Identify which cell holds the provided text, then report its [X, Y] central coordinate. 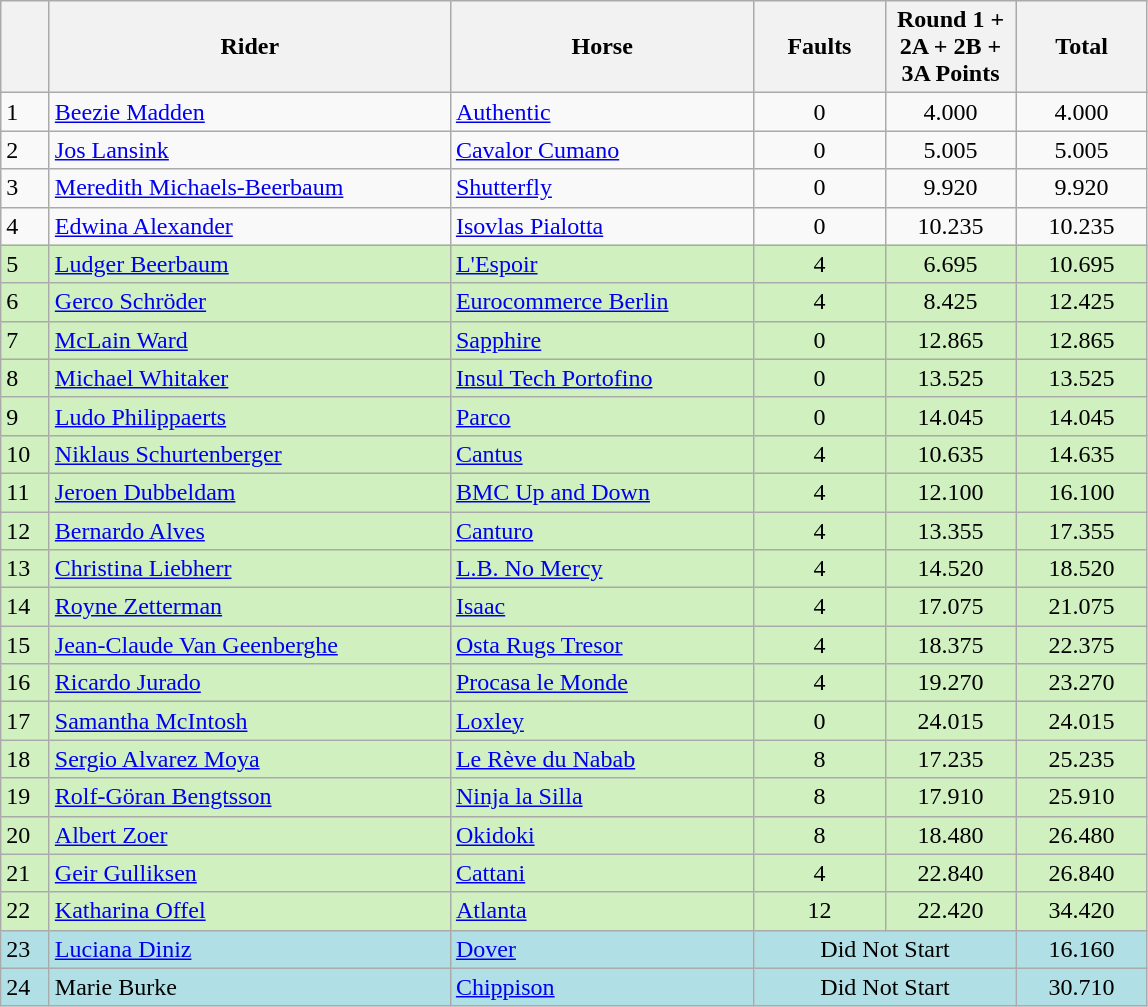
Ludo Philippaerts [250, 416]
Rolf-Göran Bengtsson [250, 797]
Osta Rugs Tresor [602, 645]
Samantha McIntosh [250, 721]
22.375 [1082, 645]
Bernardo Alves [250, 531]
34.420 [1082, 911]
Atlanta [602, 911]
17.235 [950, 759]
Royne Zetterman [250, 607]
16.100 [1082, 492]
3 [26, 188]
14.520 [950, 569]
19.270 [950, 683]
Shutterfly [602, 188]
Dover [602, 949]
16 [26, 683]
15 [26, 645]
Canturo [602, 531]
Michael Whitaker [250, 378]
30.710 [1082, 987]
22.420 [950, 911]
19 [26, 797]
Jos Lansink [250, 150]
22 [26, 911]
Luciana Diniz [250, 949]
Total [1082, 47]
McLain Ward [250, 340]
Isaac [602, 607]
Niklaus Schurtenberger [250, 454]
23 [26, 949]
25.910 [1082, 797]
Geir Gulliksen [250, 873]
Marie Burke [250, 987]
14.635 [1082, 454]
17.075 [950, 607]
18.480 [950, 835]
L.B. No Mercy [602, 569]
24 [26, 987]
Procasa le Monde [602, 683]
17.910 [950, 797]
10.695 [1082, 264]
6.695 [950, 264]
Round 1 + 2A + 2B + 3A Points [950, 47]
8.425 [950, 302]
Gerco Schröder [250, 302]
23.270 [1082, 683]
Albert Zoer [250, 835]
Loxley [602, 721]
22.840 [950, 873]
Authentic [602, 112]
Meredith Michaels-Beerbaum [250, 188]
Sapphire [602, 340]
Insul Tech Portofino [602, 378]
5 [26, 264]
11 [26, 492]
13 [26, 569]
Sergio Alvarez Moya [250, 759]
Parco [602, 416]
17 [26, 721]
L'Espoir [602, 264]
Jeroen Dubbeldam [250, 492]
25.235 [1082, 759]
18 [26, 759]
18.375 [950, 645]
10 [26, 454]
Eurocommerce Berlin [602, 302]
Isovlas Pialotta [602, 226]
16.160 [1082, 949]
10.635 [950, 454]
12.425 [1082, 302]
7 [26, 340]
Ricardo Jurado [250, 683]
Christina Liebherr [250, 569]
Le Rève du Nabab [602, 759]
Edwina Alexander [250, 226]
Cattani [602, 873]
17.355 [1082, 531]
Cavalor Cumano [602, 150]
BMC Up and Down [602, 492]
2 [26, 150]
Faults [820, 47]
Ninja la Silla [602, 797]
Cantus [602, 454]
Horse [602, 47]
Jean-Claude Van Geenberghe [250, 645]
21.075 [1082, 607]
14 [26, 607]
Ludger Beerbaum [250, 264]
Chippison [602, 987]
26.480 [1082, 835]
9 [26, 416]
6 [26, 302]
20 [26, 835]
21 [26, 873]
13.355 [950, 531]
Beezie Madden [250, 112]
Rider [250, 47]
1 [26, 112]
26.840 [1082, 873]
Katharina Offel [250, 911]
18.520 [1082, 569]
Okidoki [602, 835]
12.100 [950, 492]
